Provide the [x, y] coordinate of the cell's center where the given text is located.  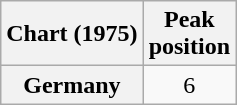
Peakposition [189, 34]
Germany [72, 85]
Chart (1975) [72, 34]
6 [189, 85]
